Determine the [X, Y] coordinate at the center of the cell enclosing the given text.  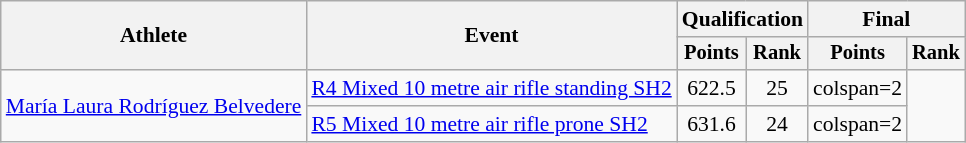
24 [777, 124]
Athlete [154, 36]
R4 Mixed 10 metre air rifle standing SH2 [491, 88]
Final [886, 19]
María Laura Rodríguez Belvedere [154, 106]
622.5 [712, 88]
631.6 [712, 124]
Qualification [742, 19]
R5 Mixed 10 metre air rifle prone SH2 [491, 124]
Event [491, 36]
25 [777, 88]
